Determine the (X, Y) coordinate at the center of the cell enclosing the given text.  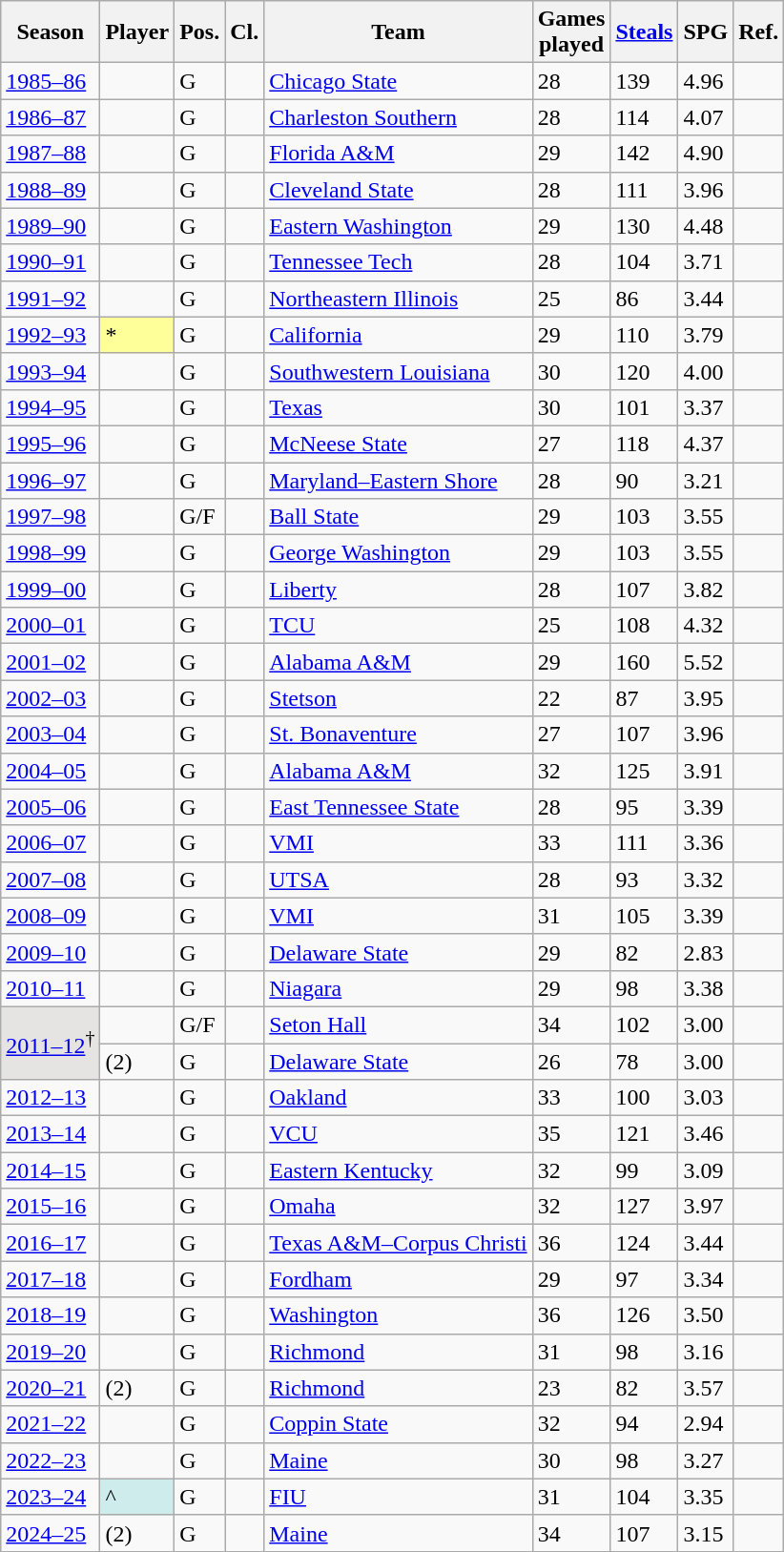
Omaha (399, 1207)
Charleston Southern (399, 117)
2007–08 (51, 879)
3.57 (706, 1388)
St. Bonaventure (399, 735)
35 (571, 1134)
2017–18 (51, 1279)
2008–09 (51, 916)
101 (645, 407)
97 (645, 1279)
Gamesplayed (571, 32)
McNeese State (399, 444)
120 (645, 371)
1986–87 (51, 117)
2016–17 (51, 1243)
3.37 (706, 407)
130 (645, 226)
2003–04 (51, 735)
2014–15 (51, 1170)
3.32 (706, 879)
4.37 (706, 444)
127 (645, 1207)
93 (645, 879)
108 (645, 626)
2019–20 (51, 1352)
3.50 (706, 1315)
2024–25 (51, 1533)
Seton Hall (399, 1024)
3.71 (706, 262)
2009–10 (51, 952)
Maryland–Eastern Shore (399, 480)
4.00 (706, 371)
Eastern Kentucky (399, 1170)
118 (645, 444)
East Tennessee State (399, 807)
3.91 (706, 771)
4.07 (706, 117)
2011–12† (51, 1043)
Chicago State (399, 81)
1994–95 (51, 407)
139 (645, 81)
3.09 (706, 1170)
Stetson (399, 698)
2006–07 (51, 843)
2022–23 (51, 1460)
Texas A&M–Corpus Christi (399, 1243)
2.83 (706, 952)
UTSA (399, 879)
3.97 (706, 1207)
3.15 (706, 1533)
3.35 (706, 1497)
2001–02 (51, 662)
4.90 (706, 154)
2005–06 (51, 807)
Eastern Washington (399, 226)
Washington (399, 1315)
3.46 (706, 1134)
FIU (399, 1497)
Ref. (759, 32)
124 (645, 1243)
Tennessee Tech (399, 262)
2000–01 (51, 626)
1999–00 (51, 590)
2018–19 (51, 1315)
1993–94 (51, 371)
2021–22 (51, 1424)
23 (571, 1388)
3.79 (706, 335)
2012–13 (51, 1098)
Steals (645, 32)
1997–98 (51, 517)
Ball State (399, 517)
Niagara (399, 988)
3.38 (706, 988)
3.16 (706, 1352)
26 (571, 1062)
4.32 (706, 626)
Coppin State (399, 1424)
Player (137, 32)
1995–96 (51, 444)
3.03 (706, 1098)
Liberty (399, 590)
78 (645, 1062)
1990–91 (51, 262)
SPG (706, 32)
4.48 (706, 226)
160 (645, 662)
2002–03 (51, 698)
3.34 (706, 1279)
2020–21 (51, 1388)
2013–14 (51, 1134)
95 (645, 807)
Pos. (200, 32)
87 (645, 698)
2.94 (706, 1424)
121 (645, 1134)
1996–97 (51, 480)
Cleveland State (399, 190)
1991–92 (51, 299)
California (399, 335)
100 (645, 1098)
5.52 (706, 662)
3.27 (706, 1460)
86 (645, 299)
94 (645, 1424)
* (137, 335)
22 (571, 698)
George Washington (399, 553)
102 (645, 1024)
110 (645, 335)
Team (399, 32)
1992–93 (51, 335)
2015–16 (51, 1207)
99 (645, 1170)
142 (645, 154)
3.82 (706, 590)
^ (137, 1497)
Florida A&M (399, 154)
Southwestern Louisiana (399, 371)
1985–86 (51, 81)
1988–89 (51, 190)
105 (645, 916)
114 (645, 117)
2010–11 (51, 988)
Fordham (399, 1279)
VCU (399, 1134)
2023–24 (51, 1497)
90 (645, 480)
4.96 (706, 81)
3.36 (706, 843)
Season (51, 32)
3.95 (706, 698)
1987–88 (51, 154)
3.21 (706, 480)
1998–99 (51, 553)
Texas (399, 407)
125 (645, 771)
1989–90 (51, 226)
2004–05 (51, 771)
Northeastern Illinois (399, 299)
Cl. (244, 32)
Oakland (399, 1098)
TCU (399, 626)
126 (645, 1315)
